Provide the (X, Y) coordinate of the cell's center where the given text is located.  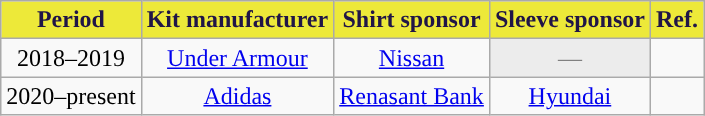
Shirt sponsor (412, 20)
Under Armour (238, 58)
Adidas (238, 96)
Period (71, 20)
Ref. (676, 20)
Kit manufacturer (238, 20)
Renasant Bank (412, 96)
2020–present (71, 96)
— (570, 58)
Sleeve sponsor (570, 20)
Hyundai (570, 96)
Nissan (412, 58)
2018–2019 (71, 58)
